Return the [X, Y] coordinate for the center point of the cell that contains the specified text.  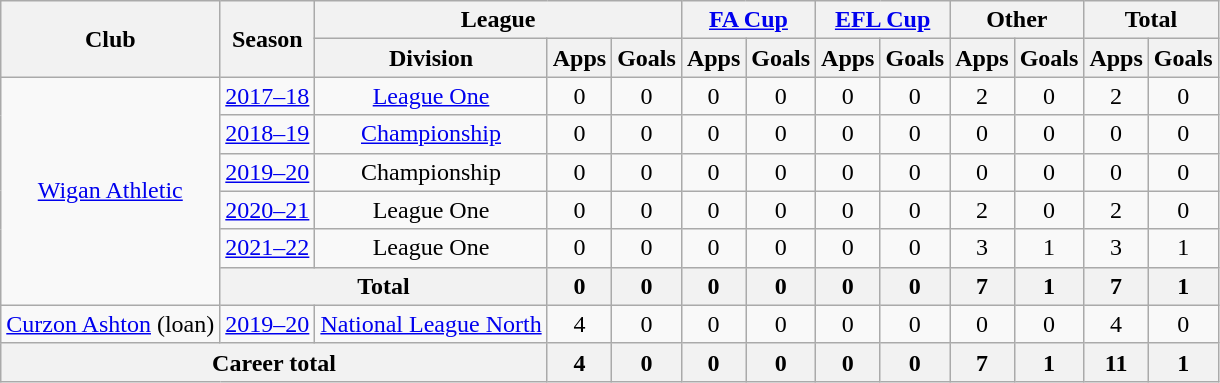
National League North [431, 324]
FA Cup [748, 20]
League [498, 20]
Other [1017, 20]
2020–21 [268, 210]
2018–19 [268, 134]
Wigan Athletic [110, 191]
EFL Cup [883, 20]
Curzon Ashton (loan) [110, 324]
Division [431, 58]
Season [268, 39]
Career total [274, 362]
Club [110, 39]
2017–18 [268, 96]
11 [1116, 362]
2021–22 [268, 248]
